From the cell containing the given text, extract its center point as (x, y) coordinate. 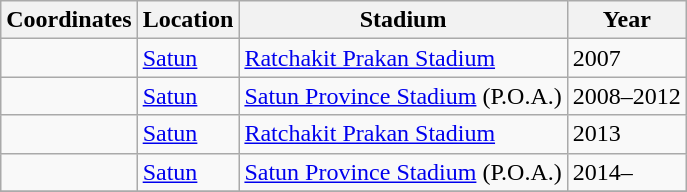
Stadium (403, 20)
2008–2012 (626, 96)
2014– (626, 172)
2013 (626, 134)
Coordinates (69, 20)
Year (626, 20)
2007 (626, 58)
Location (188, 20)
